From the cell containing the given text, extract its center point as (x, y) coordinate. 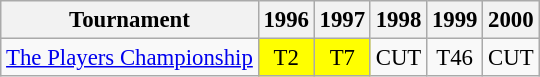
1996 (286, 20)
1998 (398, 20)
1999 (455, 20)
T7 (342, 58)
T2 (286, 58)
The Players Championship (130, 58)
Tournament (130, 20)
T46 (455, 58)
2000 (511, 20)
1997 (342, 20)
